Return [X, Y] of the center of cell containing provided text 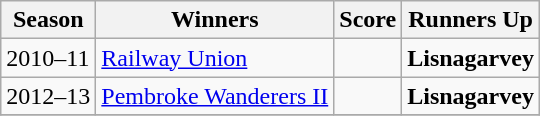
Winners [215, 20]
2010–11 [48, 58]
2012–13 [48, 96]
Season [48, 20]
Pembroke Wanderers II [215, 96]
Score [368, 20]
Runners Up [471, 20]
Railway Union [215, 58]
